Return (X, Y) of the center of cell containing provided text 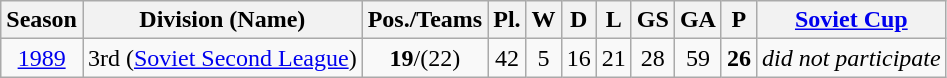
42 (507, 58)
26 (738, 58)
Pl. (507, 20)
P (738, 20)
1989 (42, 58)
16 (578, 58)
D (578, 20)
21 (614, 58)
did not participate (851, 58)
Soviet Cup (851, 20)
GA (698, 20)
19/(22) (425, 58)
W (544, 20)
L (614, 20)
Pos./Teams (425, 20)
GS (652, 20)
59 (698, 58)
Division (Name) (222, 20)
Season (42, 20)
5 (544, 58)
28 (652, 58)
3rd (Soviet Second League) (222, 58)
